Pinpoint the cell where the given text exists, returning its [X, Y] midpoint coordinate. 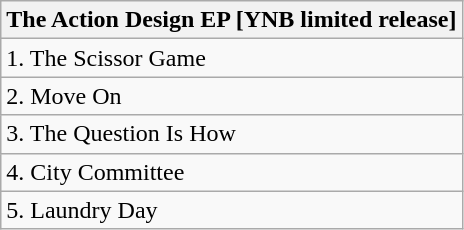
The Action Design EP [YNB limited release] [232, 20]
4. City Committee [232, 172]
5. Laundry Day [232, 210]
2. Move On [232, 96]
3. The Question Is How [232, 134]
1. The Scissor Game [232, 58]
